Return (X, Y) of the center of cell containing provided text 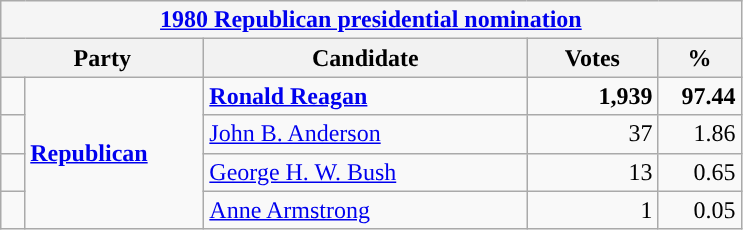
1 (592, 210)
37 (592, 134)
0.65 (700, 172)
13 (592, 172)
John B. Anderson (366, 134)
0.05 (700, 210)
Votes (592, 58)
Candidate (366, 58)
1,939 (592, 96)
Ronald Reagan (366, 96)
1980 Republican presidential nomination (371, 20)
1.86 (700, 134)
George H. W. Bush (366, 172)
Republican (114, 153)
Party (102, 58)
Anne Armstrong (366, 210)
% (700, 58)
97.44 (700, 96)
